Output the (X, Y) coordinate of the center of the cell containing the given text.  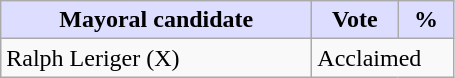
Vote (355, 20)
Mayoral candidate (156, 20)
Acclaimed (383, 58)
Ralph Leriger (X) (156, 58)
% (426, 20)
